Pinpoint the cell where the given text exists, returning its [x, y] midpoint coordinate. 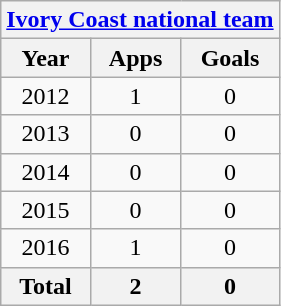
2014 [46, 172]
2015 [46, 210]
Year [46, 58]
Goals [230, 58]
2 [136, 286]
2016 [46, 248]
2012 [46, 96]
2013 [46, 134]
Ivory Coast national team [140, 20]
Total [46, 286]
Apps [136, 58]
